Detect which cell encompasses the target text, then output its (x, y) center coordinate. 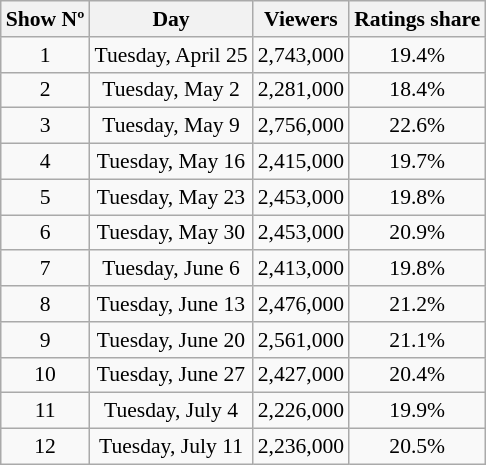
Tuesday, May 9 (170, 126)
8 (46, 304)
2,427,000 (301, 375)
4 (46, 162)
2,415,000 (301, 162)
20.4% (417, 375)
2,281,000 (301, 90)
Tuesday, April 25 (170, 55)
7 (46, 269)
1 (46, 55)
2,756,000 (301, 126)
9 (46, 340)
18.4% (417, 90)
Tuesday, June 27 (170, 375)
20.9% (417, 233)
19.4% (417, 55)
11 (46, 411)
2 (46, 90)
2,476,000 (301, 304)
Tuesday, July 11 (170, 447)
2,413,000 (301, 269)
Day (170, 19)
Tuesday, July 4 (170, 411)
19.9% (417, 411)
10 (46, 375)
2,226,000 (301, 411)
22.6% (417, 126)
Show Nº (46, 19)
Tuesday, May 23 (170, 197)
Tuesday, June 6 (170, 269)
2,236,000 (301, 447)
21.2% (417, 304)
Viewers (301, 19)
19.7% (417, 162)
6 (46, 233)
Tuesday, May 30 (170, 233)
Tuesday, June 20 (170, 340)
2,561,000 (301, 340)
12 (46, 447)
2,743,000 (301, 55)
21.1% (417, 340)
Tuesday, May 2 (170, 90)
3 (46, 126)
5 (46, 197)
Tuesday, June 13 (170, 304)
20.5% (417, 447)
Ratings share (417, 19)
Tuesday, May 16 (170, 162)
